From the cell containing the given text, extract its center point as [x, y] coordinate. 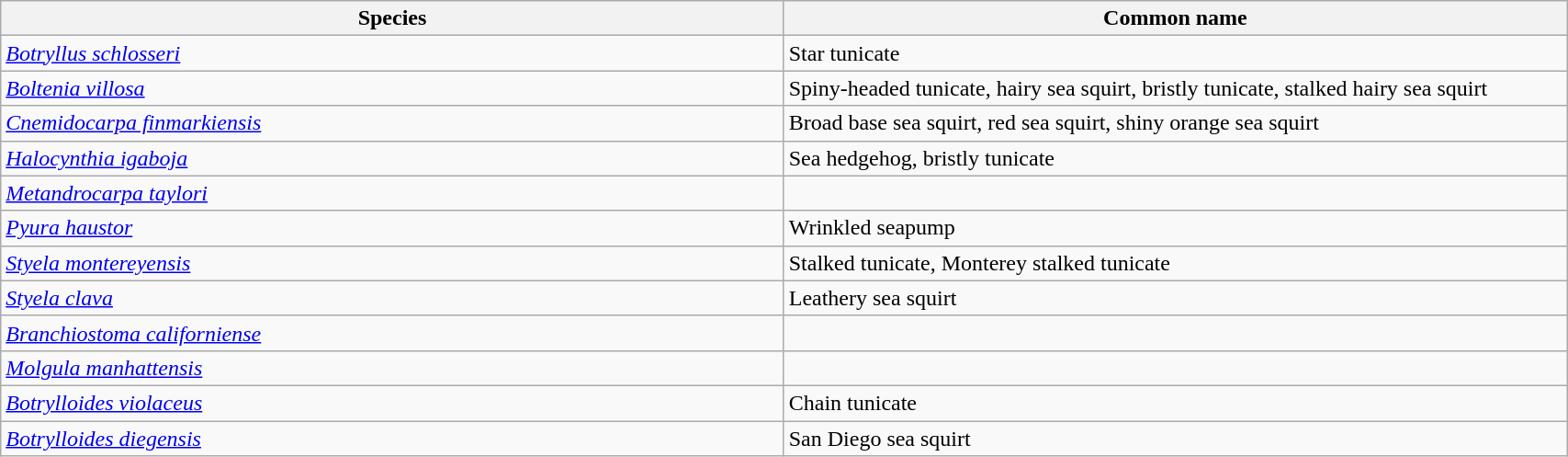
Star tunicate [1175, 53]
Leathery sea squirt [1175, 298]
Botryllus schlosseri [392, 53]
Metandrocarpa taylori [392, 193]
Styela montereyensis [392, 263]
Common name [1175, 18]
Halocynthia igaboja [392, 158]
Chain tunicate [1175, 403]
Boltenia villosa [392, 88]
Styela clava [392, 298]
Wrinkled seapump [1175, 228]
Spiny-headed tunicate, hairy sea squirt, bristly tunicate, stalked hairy sea squirt [1175, 88]
Botrylloides violaceus [392, 403]
Sea hedgehog, bristly tunicate [1175, 158]
Broad base sea squirt, red sea squirt, shiny orange sea squirt [1175, 123]
San Diego sea squirt [1175, 439]
Species [392, 18]
Pyura haustor [392, 228]
Cnemidocarpa finmarkiensis [392, 123]
Stalked tunicate, Monterey stalked tunicate [1175, 263]
Molgula manhattensis [392, 368]
Botrylloides diegensis [392, 439]
Branchiostoma californiense [392, 333]
